From the cell containing the given text, extract its center point as (X, Y) coordinate. 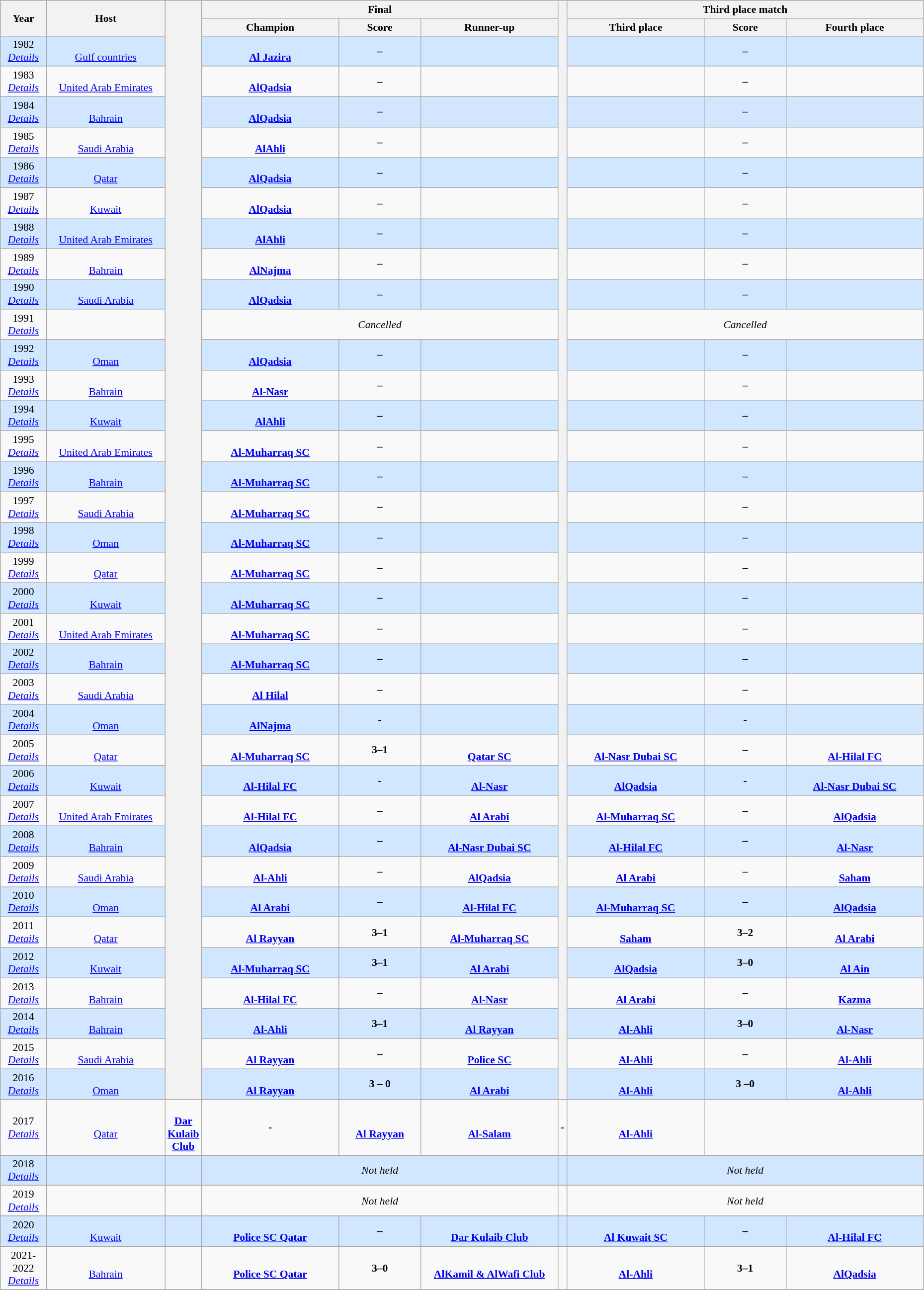
AlKamil & AlWafi Club (490, 1268)
1993Details (23, 386)
Fourth place (855, 27)
2020Details (23, 1231)
1983Details (23, 82)
Year (23, 18)
Host (105, 18)
2007Details (23, 811)
2014Details (23, 1023)
1997Details (23, 507)
3 –0 (746, 1085)
Gulf countries (105, 51)
2004Details (23, 720)
1991Details (23, 325)
Al-Salam (490, 1127)
Al Kuwait SC (636, 1231)
Al Hilal (270, 689)
1996Details (23, 476)
1987Details (23, 203)
2009Details (23, 872)
2016Details (23, 1085)
Al Jazira (270, 51)
2012Details (23, 962)
2003Details (23, 689)
2008Details (23, 841)
Al Ain (855, 962)
Final (380, 9)
1992Details (23, 355)
2018Details (23, 1170)
Police SC (490, 1054)
2001Details (23, 628)
Third place (636, 27)
2000Details (23, 599)
2013Details (23, 993)
1998Details (23, 537)
Kazma (855, 993)
1990Details (23, 294)
2017Details (23, 1127)
2002Details (23, 659)
Third place match (745, 9)
1994Details (23, 416)
2006Details (23, 780)
1985Details (23, 142)
1982Details (23, 51)
Champion (270, 27)
1984Details (23, 112)
1995Details (23, 446)
1988Details (23, 234)
3–2 (746, 933)
1986Details (23, 173)
2015Details (23, 1054)
1989Details (23, 263)
3 – 0 (380, 1085)
2010Details (23, 902)
2019Details (23, 1201)
Runner-up (490, 27)
2005Details (23, 750)
1999Details (23, 568)
Qatar SC (490, 750)
2021-2022Details (23, 1268)
2011Details (23, 933)
